Locate the cell with the specified text and output its (x, y) center coordinate. 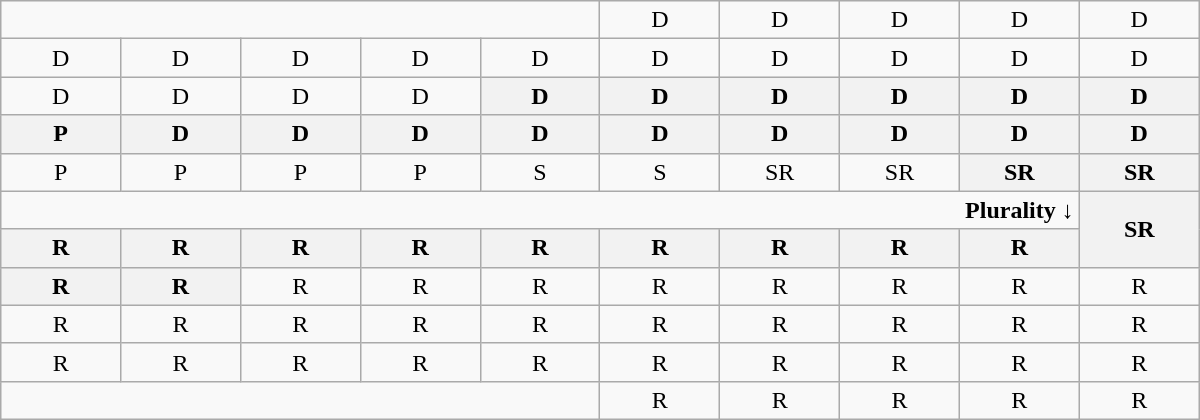
Plurality ↓ (540, 210)
